Provide the [x, y] coordinate of the cell's center where the given text is located.  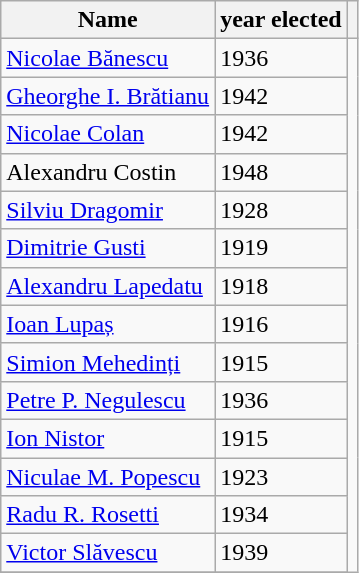
1923 [282, 477]
Nicolae Colan [108, 134]
year elected [282, 20]
1918 [282, 286]
Ion Nistor [108, 438]
Niculae M. Popescu [108, 477]
1934 [282, 515]
Nicolae Bănescu [108, 58]
Gheorghe I. Brătianu [108, 96]
Petre P. Negulescu [108, 400]
Alexandru Lapedatu [108, 286]
1948 [282, 172]
Ioan Lupaș [108, 324]
Victor Slăvescu [108, 553]
1939 [282, 553]
Silviu Dragomir [108, 210]
Alexandru Costin [108, 172]
Simion Mehedinți [108, 362]
Dimitrie Gusti [108, 248]
Radu R. Rosetti [108, 515]
1919 [282, 248]
1916 [282, 324]
Name [108, 20]
1928 [282, 210]
